For the text-containing cell, return its midpoint in (x, y) coordinate format. 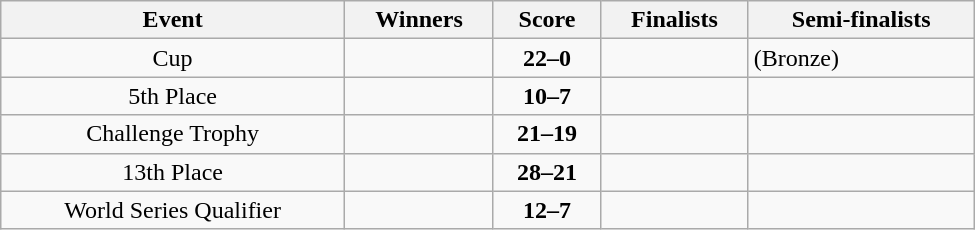
(Bronze) (861, 58)
12–7 (546, 210)
22–0 (546, 58)
Challenge Trophy (173, 134)
Finalists (675, 20)
13th Place (173, 172)
10–7 (546, 96)
World Series Qualifier (173, 210)
Semi-finalists (861, 20)
Winners (418, 20)
Score (546, 20)
Event (173, 20)
28–21 (546, 172)
21–19 (546, 134)
5th Place (173, 96)
Cup (173, 58)
